Pinpoint the cell where the given text exists, returning its [x, y] midpoint coordinate. 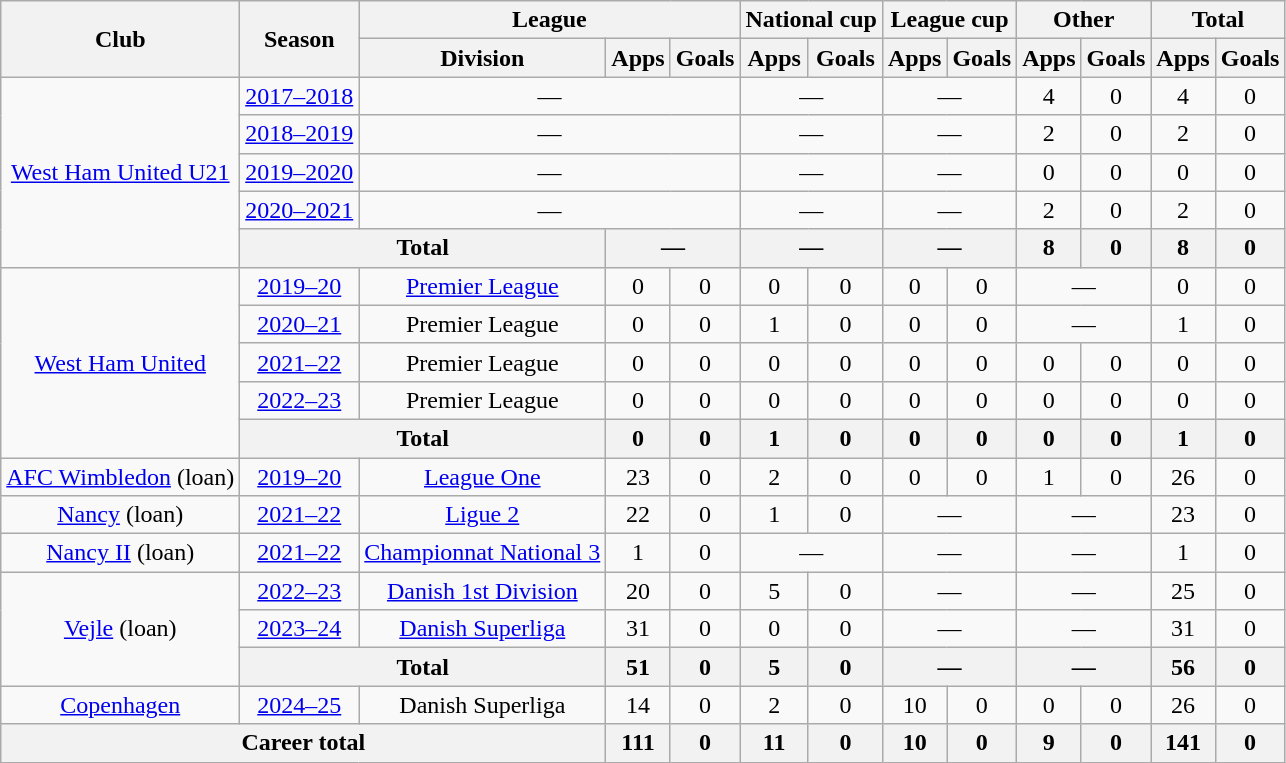
Vejle (loan) [120, 629]
141 [1183, 743]
22 [638, 515]
11 [774, 743]
20 [638, 591]
Ligue 2 [482, 515]
Other [1084, 20]
9 [1049, 743]
Division [482, 58]
League cup [949, 20]
Season [300, 39]
League One [482, 477]
2023–24 [300, 629]
2017–2018 [300, 96]
2020–21 [300, 324]
League [550, 20]
Career total [304, 743]
West Ham United U21 [120, 172]
West Ham United [120, 362]
2024–25 [300, 705]
Nancy II (loan) [120, 553]
Nancy (loan) [120, 515]
Copenhagen [120, 705]
Championnat National 3 [482, 553]
2020–2021 [300, 210]
Club [120, 39]
Danish 1st Division [482, 591]
National cup [811, 20]
2019–2020 [300, 172]
56 [1183, 667]
25 [1183, 591]
111 [638, 743]
51 [638, 667]
AFC Wimbledon (loan) [120, 477]
14 [638, 705]
2018–2019 [300, 134]
